Return the (X, Y) coordinate for the center point of the cell that contains the specified text.  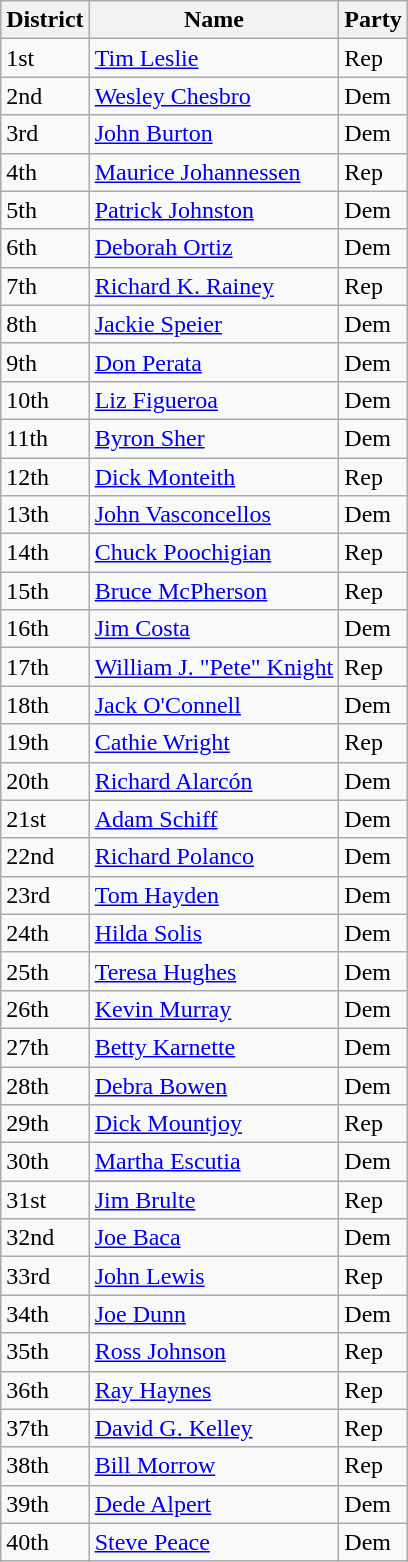
8th (45, 324)
25th (45, 971)
40th (45, 1542)
6th (45, 248)
Tim Leslie (214, 58)
John Vasconcellos (214, 515)
9th (45, 362)
13th (45, 515)
32nd (45, 1238)
Richard K. Rainey (214, 286)
Joe Dunn (214, 1314)
Liz Figueroa (214, 400)
Richard Alarcón (214, 781)
18th (45, 705)
33rd (45, 1276)
5th (45, 210)
Party (373, 20)
19th (45, 743)
4th (45, 172)
7th (45, 286)
William J. "Pete" Knight (214, 667)
Don Perata (214, 362)
Tom Hayden (214, 895)
Patrick Johnston (214, 210)
14th (45, 553)
Bruce McPherson (214, 591)
30th (45, 1162)
29th (45, 1124)
David G. Kelley (214, 1428)
37th (45, 1428)
16th (45, 629)
Kevin Murray (214, 1009)
Teresa Hughes (214, 971)
Wesley Chesbro (214, 96)
John Burton (214, 134)
Martha Escutia (214, 1162)
17th (45, 667)
District (45, 20)
Dick Monteith (214, 477)
Cathie Wright (214, 743)
20th (45, 781)
1st (45, 58)
38th (45, 1466)
Dede Alpert (214, 1504)
Maurice Johannessen (214, 172)
23rd (45, 895)
26th (45, 1009)
Adam Schiff (214, 819)
2nd (45, 96)
Ray Haynes (214, 1390)
15th (45, 591)
Bill Morrow (214, 1466)
22nd (45, 857)
21st (45, 819)
39th (45, 1504)
11th (45, 438)
Ross Johnson (214, 1352)
34th (45, 1314)
Chuck Poochigian (214, 553)
Deborah Ortiz (214, 248)
3rd (45, 134)
Jim Costa (214, 629)
Jim Brulte (214, 1200)
36th (45, 1390)
12th (45, 477)
10th (45, 400)
27th (45, 1047)
24th (45, 933)
31st (45, 1200)
Jackie Speier (214, 324)
Steve Peace (214, 1542)
35th (45, 1352)
Joe Baca (214, 1238)
Betty Karnette (214, 1047)
John Lewis (214, 1276)
Jack O'Connell (214, 705)
Hilda Solis (214, 933)
Richard Polanco (214, 857)
Dick Mountjoy (214, 1124)
Byron Sher (214, 438)
Name (214, 20)
Debra Bowen (214, 1085)
28th (45, 1085)
